Scan for the cell matching the given text and deliver its (X, Y) coordinate at center. 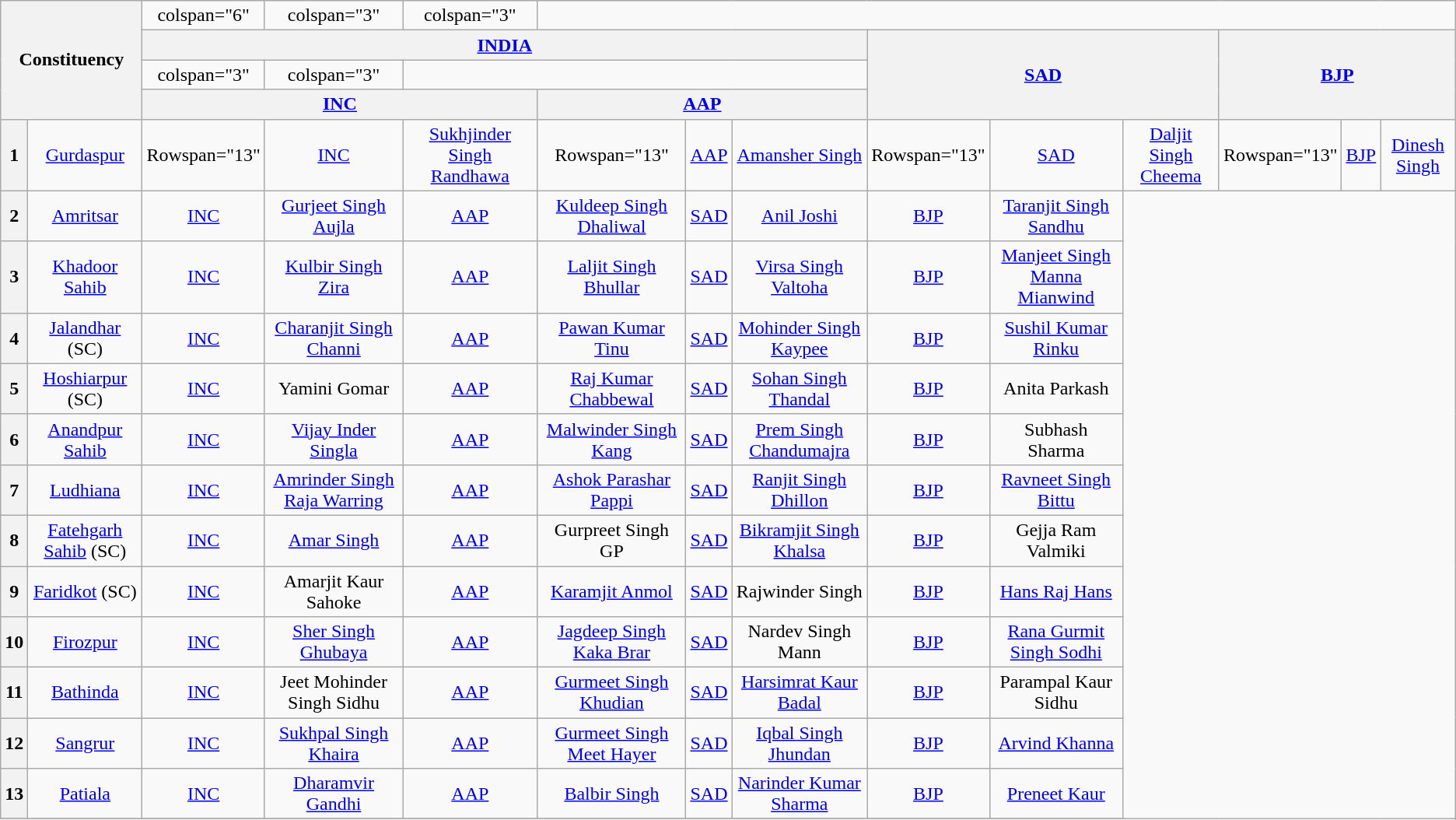
Hans Raj Hans (1056, 591)
Amar Singh (333, 540)
6 (14, 439)
1 (14, 155)
Malwinder Singh Kang (611, 439)
Rajwinder Singh (800, 591)
Harsimrat Kaur Badal (800, 692)
Yamini Gomar (333, 389)
Taranjit Singh Sandhu (1056, 216)
Rana Gurmit Singh Sodhi (1056, 643)
Jeet Mohinder Singh Sidhu (333, 692)
Parampal Kaur Sidhu (1056, 692)
13 (14, 794)
Sukhjinder Singh Randhawa (470, 155)
Sher Singh Ghubaya (333, 643)
Raj Kumar Chabbewal (611, 389)
Charanjit Singh Channi (333, 338)
Hoshiarpur (SC) (86, 389)
9 (14, 591)
Arvind Khanna (1056, 744)
Constituency (72, 60)
Prem Singh Chandumajra (800, 439)
Dinesh Singh (1419, 155)
Manjeet Singh Manna Mianwind (1056, 277)
Patiala (86, 794)
Kuldeep Singh Dhaliwal (611, 216)
Daljit Singh Cheema (1171, 155)
Jagdeep Singh Kaka Brar (611, 643)
Amansher Singh (800, 155)
Amrinder Singh Raja Warring (333, 490)
Ludhiana (86, 490)
8 (14, 540)
Sushil Kumar Rinku (1056, 338)
7 (14, 490)
Ravneet Singh Bittu (1056, 490)
Anil Joshi (800, 216)
10 (14, 643)
Laljit Singh Bhullar (611, 277)
Gurdaspur (86, 155)
Fatehgarh Sahib (SC) (86, 540)
Gurmeet Singh Khudian (611, 692)
Jalandhar (SC) (86, 338)
Iqbal Singh Jhundan (800, 744)
Virsa Singh Valtoha (800, 277)
Khadoor Sahib (86, 277)
2 (14, 216)
Subhash Sharma (1056, 439)
Balbir Singh (611, 794)
Vijay Inder Singla (333, 439)
Gejja Ram Valmiki (1056, 540)
Nardev Singh Mann (800, 643)
Gurpreet Singh GP (611, 540)
Sangrur (86, 744)
Kulbir Singh Zira (333, 277)
Pawan Kumar Tinu (611, 338)
12 (14, 744)
Ashok Parashar Pappi (611, 490)
Narinder Kumar Sharma (800, 794)
Amritsar (86, 216)
3 (14, 277)
Mohinder Singh Kaypee (800, 338)
Gurjeet Singh Aujla (333, 216)
4 (14, 338)
5 (14, 389)
Firozpur (86, 643)
Dharamvir Gandhi (333, 794)
Anita Parkash (1056, 389)
Sohan Singh Thandal (800, 389)
11 (14, 692)
Bathinda (86, 692)
Gurmeet Singh Meet Hayer (611, 744)
INDIA (505, 45)
Faridkot (SC) (86, 591)
Preneet Kaur (1056, 794)
Ranjit Singh Dhillon (800, 490)
Anandpur Sahib (86, 439)
Sukhpal Singh Khaira (333, 744)
colspan="6" (204, 16)
Bikramjit Singh Khalsa (800, 540)
Karamjit Anmol (611, 591)
Amarjit Kaur Sahoke (333, 591)
